Output the (X, Y) coordinate of the center of the cell containing the given text.  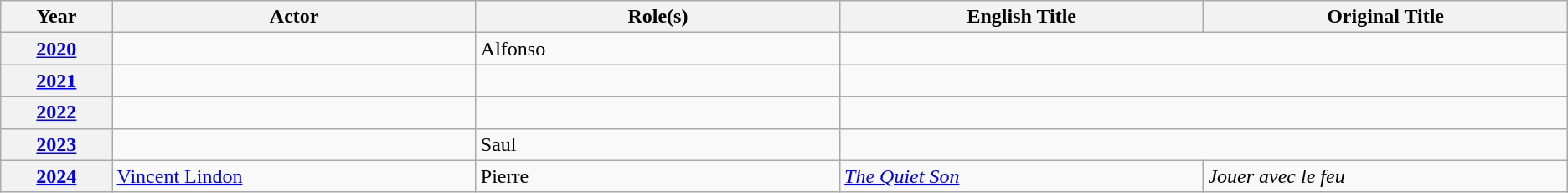
2022 (57, 112)
2023 (57, 144)
Role(s) (658, 17)
The Quiet Son (1022, 176)
Pierre (658, 176)
Jouer avec le feu (1385, 176)
Year (57, 17)
2020 (57, 49)
2024 (57, 176)
Saul (658, 144)
Original Title (1385, 17)
English Title (1022, 17)
Alfonso (658, 49)
Actor (294, 17)
Vincent Lindon (294, 176)
2021 (57, 81)
